Output the (x, y) coordinate of the center of the cell containing the given text.  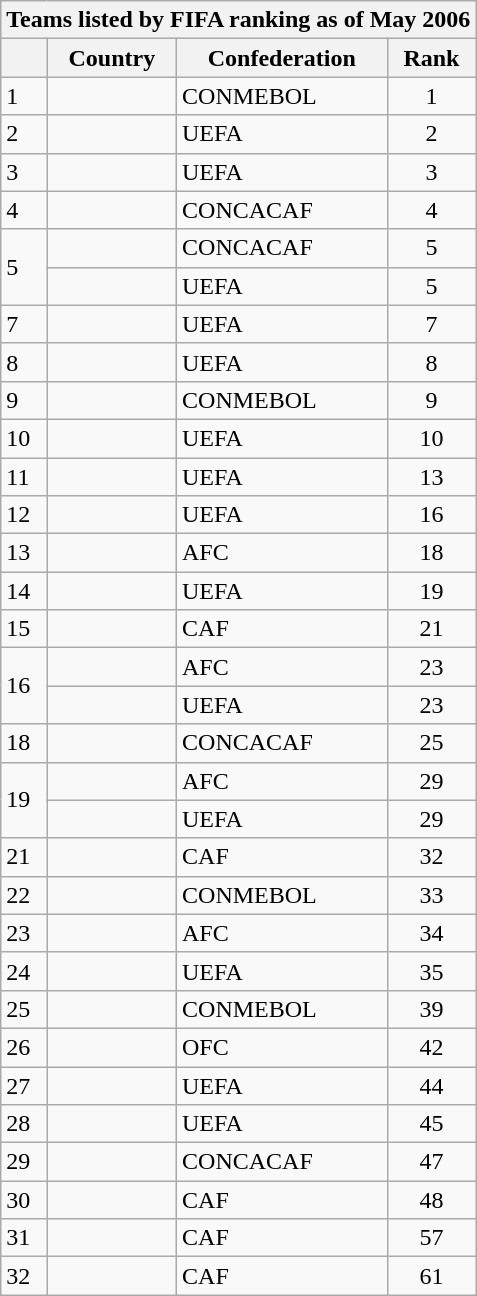
33 (432, 895)
44 (432, 1085)
47 (432, 1162)
34 (432, 933)
57 (432, 1238)
31 (24, 1238)
24 (24, 971)
48 (432, 1200)
Confederation (282, 58)
11 (24, 477)
45 (432, 1124)
14 (24, 591)
42 (432, 1047)
26 (24, 1047)
Teams listed by FIFA ranking as of May 2006 (238, 20)
22 (24, 895)
28 (24, 1124)
Rank (432, 58)
12 (24, 515)
30 (24, 1200)
27 (24, 1085)
35 (432, 971)
15 (24, 629)
OFC (282, 1047)
61 (432, 1276)
39 (432, 1009)
Country (112, 58)
